Pinpoint the cell where the given text exists, returning its (x, y) midpoint coordinate. 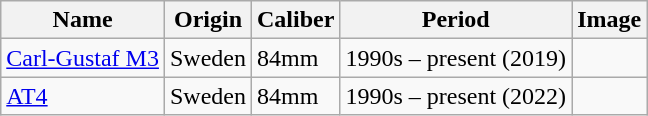
Origin (208, 20)
Caliber (296, 20)
Period (456, 20)
Carl-Gustaf M3 (83, 58)
1990s – present (2019) (456, 58)
Name (83, 20)
AT4 (83, 96)
Image (610, 20)
1990s – present (2022) (456, 96)
